Detect which cell encompasses the target text, then output its (X, Y) center coordinate. 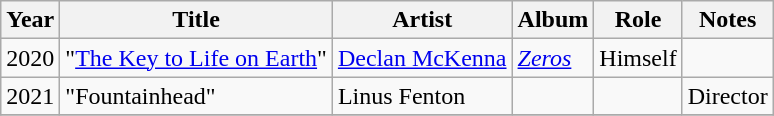
"Fountainhead" (196, 96)
2021 (30, 96)
Title (196, 20)
Linus Fenton (422, 96)
Declan McKenna (422, 58)
Notes (728, 20)
Zeros (553, 58)
"The Key to Life on Earth" (196, 58)
Album (553, 20)
2020 (30, 58)
Director (728, 96)
Role (638, 20)
Artist (422, 20)
Himself (638, 58)
Year (30, 20)
